Locate the cell with the specified text and output its (X, Y) center coordinate. 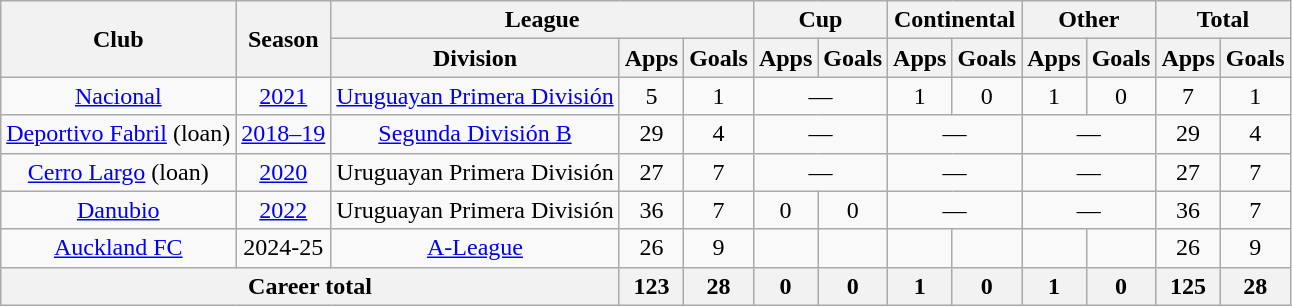
123 (651, 286)
Deportivo Fabril (loan) (118, 134)
Total (1223, 20)
Season (284, 39)
125 (1188, 286)
2021 (284, 96)
5 (651, 96)
2024-25 (284, 248)
Division (475, 58)
Nacional (118, 96)
2020 (284, 172)
Cerro Largo (loan) (118, 172)
Other (1089, 20)
Auckland FC (118, 248)
Continental (955, 20)
Career total (310, 286)
Segunda División B (475, 134)
Danubio (118, 210)
League (542, 20)
2018–19 (284, 134)
Club (118, 39)
2022 (284, 210)
Cup (820, 20)
A-League (475, 248)
